Capture the cell that displays the provided text and extract its (x, y) central coordinate. 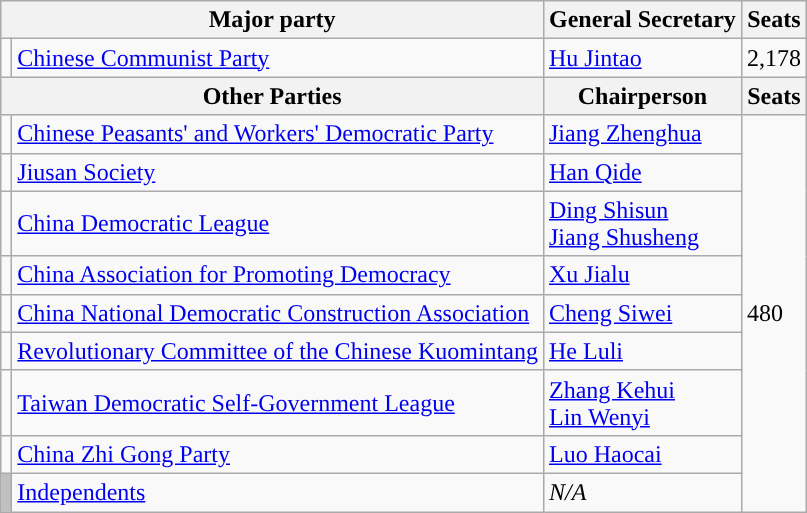
Xu Jialu (642, 275)
2,178 (774, 58)
He Luli (642, 351)
Other Parties (272, 96)
Zhang KehuiLin Wenyi (642, 402)
Luo Haocai (642, 454)
China National Democratic Construction Association (278, 313)
Jiang Zhenghua (642, 134)
Jiusan Society (278, 172)
Cheng Siwei (642, 313)
Independents (278, 492)
N/A (642, 492)
Chinese Peasants' and Workers' Democratic Party (278, 134)
China Democratic League (278, 224)
Ding ShisunJiang Shusheng (642, 224)
Major party (272, 20)
Han Qide (642, 172)
Chairperson (642, 96)
480 (774, 314)
Revolutionary Committee of the Chinese Kuomintang (278, 351)
China Association for Promoting Democracy (278, 275)
China Zhi Gong Party (278, 454)
Taiwan Democratic Self-Government League (278, 402)
Hu Jintao (642, 58)
General Secretary (642, 20)
Chinese Communist Party (278, 58)
